Search for the cell housing the specified text and yield its (x, y) center coordinate. 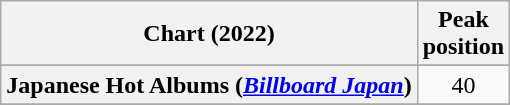
Japanese Hot Albums (Billboard Japan) (209, 85)
Peakposition (463, 34)
Chart (2022) (209, 34)
40 (463, 85)
